Output the [x, y] coordinate of the center of the cell containing the given text.  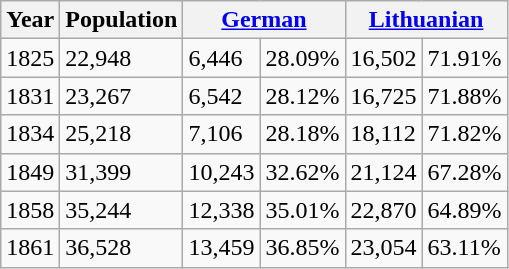
28.12% [302, 96]
10,243 [222, 172]
32.62% [302, 172]
21,124 [384, 172]
64.89% [464, 210]
1849 [30, 172]
71.91% [464, 58]
28.18% [302, 134]
31,399 [122, 172]
67.28% [464, 172]
23,054 [384, 248]
6,542 [222, 96]
Year [30, 20]
13,459 [222, 248]
12,338 [222, 210]
71.88% [464, 96]
16,502 [384, 58]
Lithuanian [426, 20]
18,112 [384, 134]
Population [122, 20]
71.82% [464, 134]
German [264, 20]
1834 [30, 134]
63.11% [464, 248]
1831 [30, 96]
36.85% [302, 248]
1861 [30, 248]
1858 [30, 210]
23,267 [122, 96]
35,244 [122, 210]
36,528 [122, 248]
1825 [30, 58]
22,948 [122, 58]
7,106 [222, 134]
25,218 [122, 134]
22,870 [384, 210]
16,725 [384, 96]
6,446 [222, 58]
28.09% [302, 58]
35.01% [302, 210]
